Identify which cell holds the provided text, then report its (x, y) central coordinate. 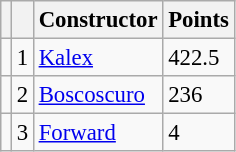
3 (22, 133)
1 (22, 58)
422.5 (198, 58)
4 (198, 133)
Forward (98, 133)
2 (22, 95)
Boscoscuro (98, 95)
Constructor (98, 20)
Points (198, 20)
Kalex (98, 58)
236 (198, 95)
